Pinpoint the cell where the given text exists, returning its (X, Y) midpoint coordinate. 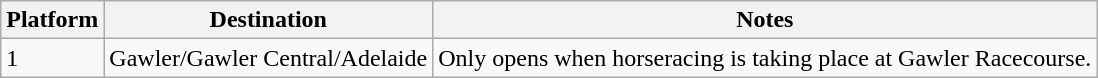
Notes (765, 20)
1 (52, 58)
Gawler/Gawler Central/Adelaide (268, 58)
Destination (268, 20)
Platform (52, 20)
Only opens when horseracing is taking place at Gawler Racecourse. (765, 58)
